Provide the [x, y] coordinate of the cell's center where the given text is located.  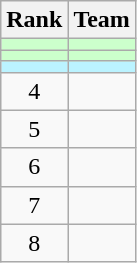
Team [102, 20]
Rank [34, 20]
4 [34, 91]
6 [34, 167]
5 [34, 129]
7 [34, 205]
8 [34, 243]
